From the cell containing the given text, extract its center point as (X, Y) coordinate. 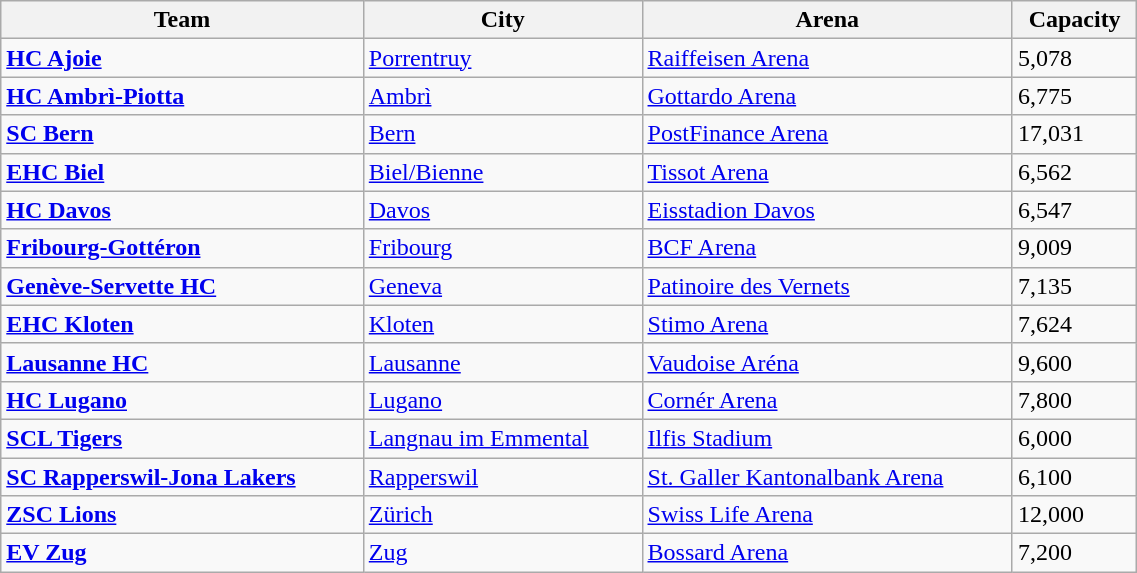
HC Ajoie (182, 58)
Rapperswil (502, 477)
Cornér Arena (827, 400)
Davos (502, 210)
BCF Arena (827, 248)
6,100 (1074, 477)
7,135 (1074, 286)
6,000 (1074, 438)
Bern (502, 134)
7,200 (1074, 553)
Geneva (502, 286)
Team (182, 20)
6,775 (1074, 96)
HC Lugano (182, 400)
St. Galler Kantonalbank Arena (827, 477)
EHC Biel (182, 172)
ZSC Lions (182, 515)
SC Rapperswil-Jona Lakers (182, 477)
Porrentruy (502, 58)
SCL Tigers (182, 438)
Bossard Arena (827, 553)
City (502, 20)
SC Bern (182, 134)
Swiss Life Arena (827, 515)
9,600 (1074, 362)
EHC Kloten (182, 324)
7,624 (1074, 324)
Genève-Servette HC (182, 286)
Arena (827, 20)
Raiffeisen Arena (827, 58)
Stimo Arena (827, 324)
Ilfis Stadium (827, 438)
7,800 (1074, 400)
9,009 (1074, 248)
Tissot Arena (827, 172)
Langnau im Emmental (502, 438)
Patinoire des Vernets (827, 286)
Lausanne (502, 362)
Lugano (502, 400)
6,547 (1074, 210)
6,562 (1074, 172)
Eisstadion Davos (827, 210)
Zürich (502, 515)
5,078 (1074, 58)
Fribourg (502, 248)
HC Davos (182, 210)
Kloten (502, 324)
HC Ambrì-Piotta (182, 96)
EV Zug (182, 553)
Fribourg-Gottéron (182, 248)
Biel/Bienne (502, 172)
Zug (502, 553)
Vaudoise Aréna (827, 362)
17,031 (1074, 134)
Ambrì (502, 96)
PostFinance Arena (827, 134)
Capacity (1074, 20)
Lausanne HC (182, 362)
Gottardo Arena (827, 96)
12,000 (1074, 515)
